Extract the (x, y) coordinate from the center of the cell holding the provided text.  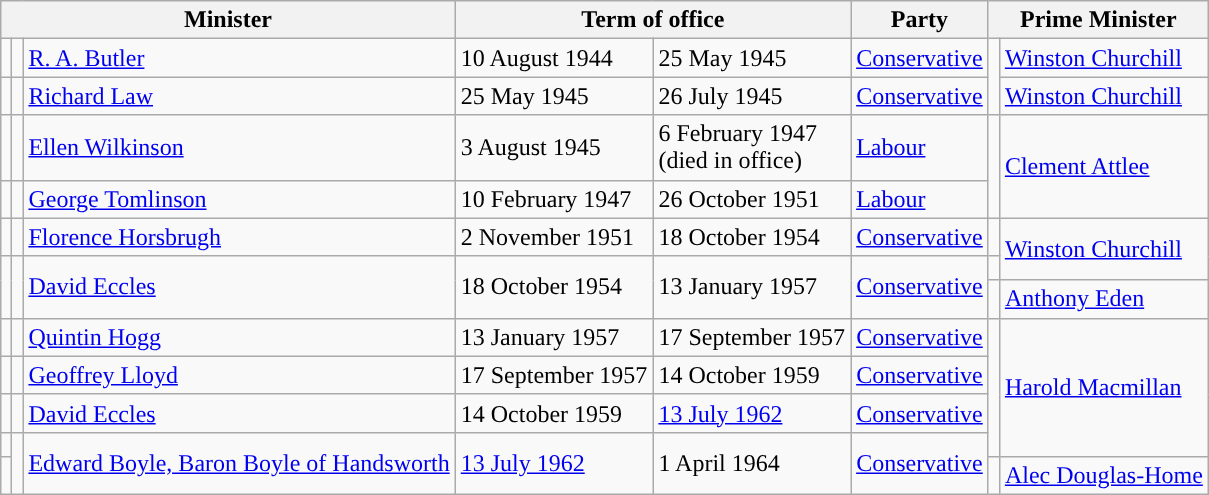
1 April 1964 (752, 463)
Minister (228, 20)
26 October 1951 (752, 199)
Term of office (652, 20)
Ellen Wilkinson (239, 148)
6 February 1947(died in office) (752, 148)
Geoffrey Lloyd (239, 375)
R. A. Butler (239, 58)
3 August 1945 (554, 148)
Edward Boyle, Baron Boyle of Handsworth (239, 463)
10 August 1944 (554, 58)
Alec Douglas-Home (1104, 475)
Prime Minister (1098, 20)
Richard Law (239, 96)
George Tomlinson (239, 199)
26 July 1945 (752, 96)
Party (920, 20)
2 November 1951 (554, 237)
Clement Attlee (1104, 166)
Florence Horsbrugh (239, 237)
10 February 1947 (554, 199)
Quintin Hogg (239, 337)
Harold Macmillan (1104, 387)
Anthony Eden (1104, 299)
